Scan for the cell matching the given text and deliver its (X, Y) coordinate at center. 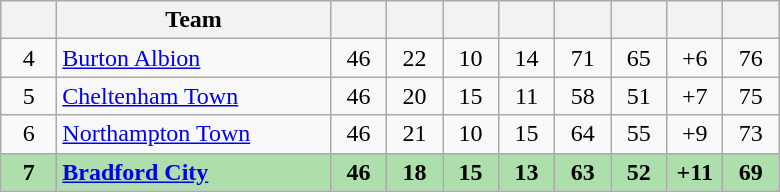
Cheltenham Town (194, 96)
64 (583, 134)
11 (527, 96)
Bradford City (194, 172)
75 (751, 96)
55 (639, 134)
Burton Albion (194, 58)
65 (639, 58)
20 (414, 96)
71 (583, 58)
+6 (695, 58)
5 (29, 96)
Northampton Town (194, 134)
+9 (695, 134)
73 (751, 134)
4 (29, 58)
51 (639, 96)
22 (414, 58)
18 (414, 172)
69 (751, 172)
52 (639, 172)
6 (29, 134)
76 (751, 58)
Team (194, 20)
63 (583, 172)
+7 (695, 96)
+11 (695, 172)
7 (29, 172)
14 (527, 58)
58 (583, 96)
21 (414, 134)
13 (527, 172)
